Scan for the cell matching the given text and deliver its [x, y] coordinate at center. 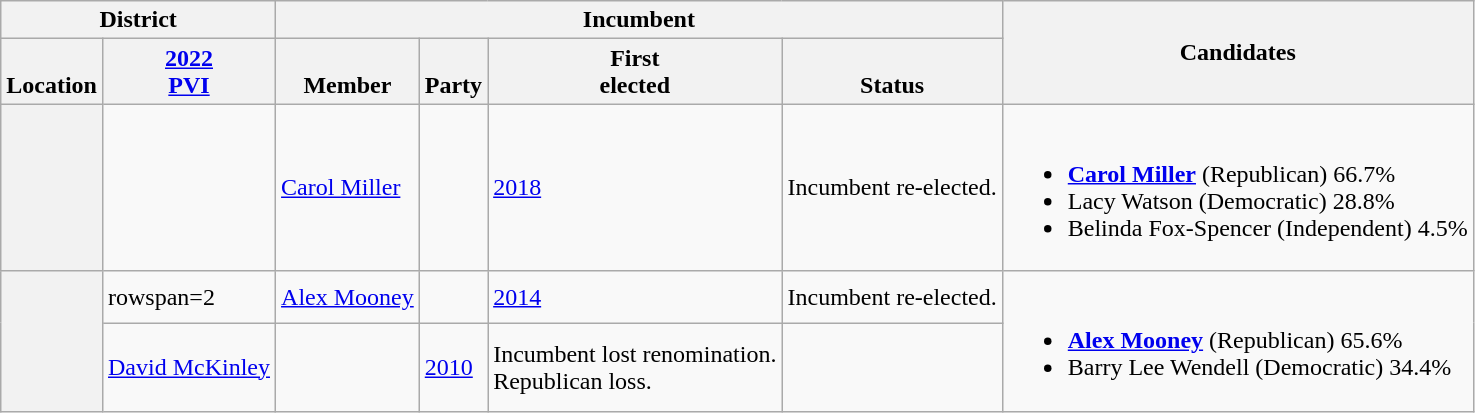
Party [453, 72]
Incumbent lost renomination.Republican loss. [635, 367]
Candidates [1238, 52]
rowspan=2 [188, 297]
2018 [635, 188]
Incumbent [640, 20]
Firstelected [635, 72]
David McKinley [188, 367]
2014 [635, 297]
Alex Mooney [348, 297]
Carol Miller [348, 188]
2010 [453, 367]
Alex Mooney (Republican) 65.6%Barry Lee Wendell (Democratic) 34.4% [1238, 341]
District [138, 20]
2022PVI [188, 72]
Carol Miller (Republican) 66.7%Lacy Watson (Democratic) 28.8%Belinda Fox-Spencer (Independent) 4.5% [1238, 188]
Status [892, 72]
Location [52, 72]
Member [348, 72]
